For the text-containing cell, return its midpoint in (x, y) coordinate format. 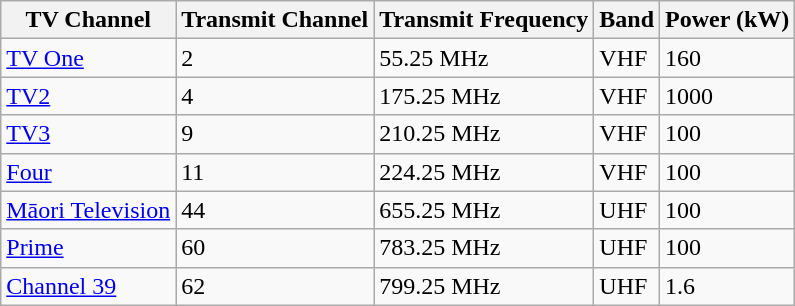
Four (88, 172)
Band (627, 20)
Power (kW) (728, 20)
44 (275, 210)
210.25 MHz (484, 134)
655.25 MHz (484, 210)
799.25 MHz (484, 286)
175.25 MHz (484, 96)
160 (728, 58)
55.25 MHz (484, 58)
Prime (88, 248)
TV2 (88, 96)
9 (275, 134)
11 (275, 172)
783.25 MHz (484, 248)
60 (275, 248)
Transmit Frequency (484, 20)
Māori Television (88, 210)
Transmit Channel (275, 20)
TV Channel (88, 20)
224.25 MHz (484, 172)
62 (275, 286)
TV One (88, 58)
TV3 (88, 134)
1000 (728, 96)
1.6 (728, 286)
4 (275, 96)
Channel 39 (88, 286)
2 (275, 58)
